Scan for the cell matching the given text and deliver its [X, Y] coordinate at center. 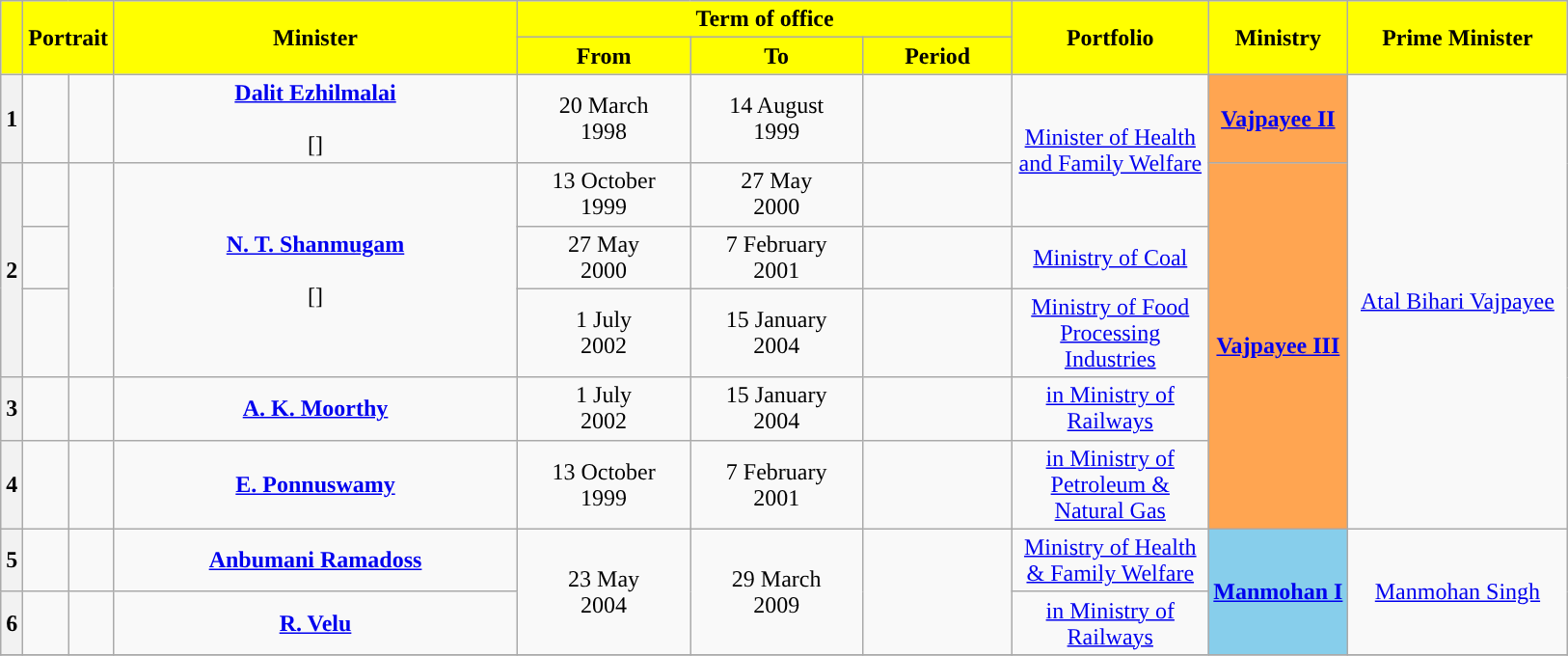
Prime Minister [1458, 38]
Minister [314, 38]
A. K. Moorthy [314, 409]
Ministry of Coal [1111, 257]
Manmohan I [1279, 591]
Portrait [68, 38]
Period [937, 56]
29 March2009 [777, 591]
To [777, 56]
23 May2004 [604, 591]
Term of office [766, 19]
Manmohan Singh [1458, 591]
From [604, 56]
E. Ponnuswamy [314, 484]
N. T. Shanmugam[] [314, 270]
Ministry [1279, 38]
Anbumani Ramadoss [314, 560]
14 August1999 [777, 119]
Ministry of Health & Family Welfare [1111, 560]
Minister of Health and Family Welfare [1111, 150]
1 [12, 119]
6 [12, 623]
Vajpayee III [1279, 345]
R. Velu [314, 623]
Atal Bihari Vajpayee [1458, 301]
27 May2000 [777, 195]
Ministry of Food Processing Industries [1111, 333]
Vajpayee II [1279, 119]
3 [12, 409]
27 May 2000 [604, 257]
2 [12, 270]
5 [12, 560]
in Ministry of Petroleum & Natural Gas [1111, 484]
4 [12, 484]
20 March1998 [604, 119]
Dalit Ezhilmalai[] [314, 119]
Portfolio [1111, 38]
